Identify which cell holds the provided text, then report its [x, y] central coordinate. 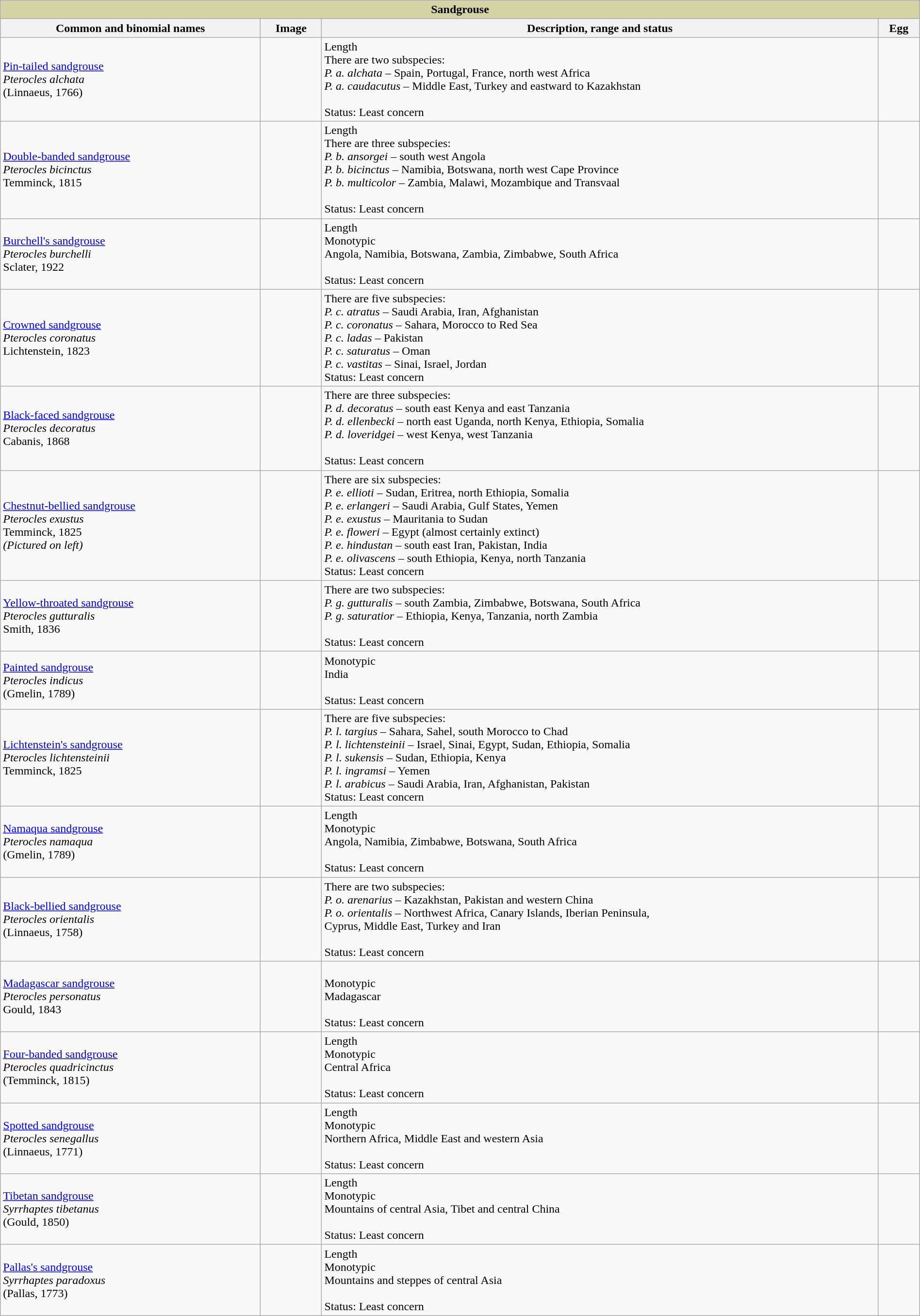
Black-faced sandgrouse Pterocles decoratus Cabanis, 1868 [131, 428]
Length Monotypic Mountains and steppes of central Asia Status: Least concern [600, 1280]
Spotted sandgrouse Pterocles senegallus (Linnaeus, 1771) [131, 1138]
Monotypic Madagascar Status: Least concern [600, 997]
Madagascar sandgrouse Pterocles personatus Gould, 1843 [131, 997]
Pin-tailed sandgrouse Pterocles alchata (Linnaeus, 1766) [131, 80]
Common and binomial names [131, 28]
Sandgrouse [460, 10]
Monotypic India Status: Least concern [600, 680]
Crowned sandgrouse Pterocles coronatus Lichtenstein, 1823 [131, 338]
Image [291, 28]
Pallas's sandgrouse Syrrhaptes paradoxus (Pallas, 1773) [131, 1280]
Yellow-throated sandgrouse Pterocles gutturalis Smith, 1836 [131, 616]
Lichtenstein's sandgrouse Pterocles lichtensteinii Temminck, 1825 [131, 757]
Painted sandgrouse Pterocles indicus (Gmelin, 1789) [131, 680]
Egg [899, 28]
Double-banded sandgrouse Pterocles bicinctus Temminck, 1815 [131, 170]
Namaqua sandgrouse Pterocles namaqua (Gmelin, 1789) [131, 841]
Length Monotypic Northern Africa, Middle East and western Asia Status: Least concern [600, 1138]
Tibetan sandgrouse Syrrhaptes tibetanus (Gould, 1850) [131, 1209]
Length Monotypic Angola, Namibia, Zimbabwe, Botswana, South Africa Status: Least concern [600, 841]
Four-banded sandgrouse Pterocles quadricinctus (Temminck, 1815) [131, 1068]
Burchell's sandgrouse Pterocles burchelli Sclater, 1922 [131, 254]
Black-bellied sandgrouse Pterocles orientalis (Linnaeus, 1758) [131, 919]
Length Monotypic Mountains of central Asia, Tibet and central China Status: Least concern [600, 1209]
Length Monotypic Central Africa Status: Least concern [600, 1068]
Description, range and status [600, 28]
Length Monotypic Angola, Namibia, Botswana, Zambia, Zimbabwe, South Africa Status: Least concern [600, 254]
Chestnut-bellied sandgrouse Pterocles exustus Temminck, 1825 (Pictured on left) [131, 525]
